Scan for the cell matching the given text and deliver its [x, y] coordinate at center. 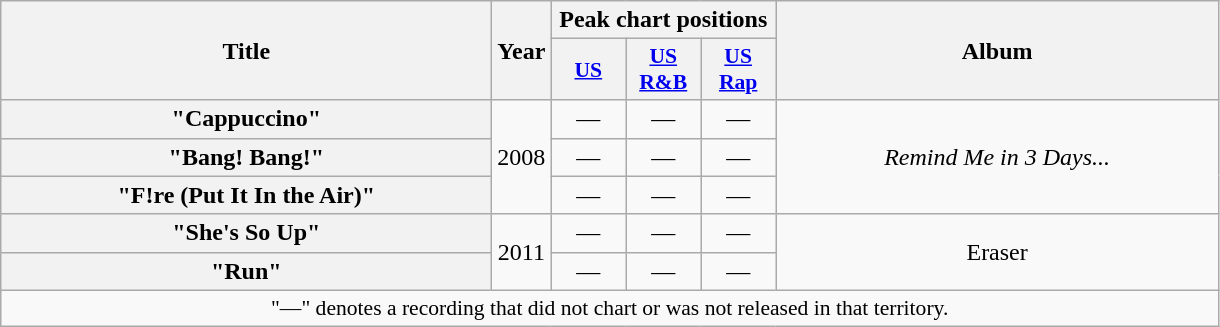
"F!re (Put It In the Air)" [246, 195]
Eraser [998, 252]
Remind Me in 3 Days... [998, 157]
"Cappuccino" [246, 119]
Peak chart positions [664, 20]
USRap [738, 70]
"—" denotes a recording that did not chart or was not released in that territory. [610, 308]
"She's So Up" [246, 233]
Title [246, 50]
USR&B [664, 70]
Year [522, 50]
2011 [522, 252]
US [588, 70]
Album [998, 50]
"Bang! Bang!" [246, 157]
2008 [522, 157]
"Run" [246, 271]
